Provide the [x, y] coordinate of the cell's center where the given text is located.  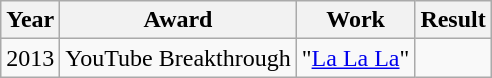
Result [453, 20]
2013 [30, 58]
Year [30, 20]
Work [356, 20]
YouTube Breakthrough [178, 58]
Award [178, 20]
"La La La" [356, 58]
